Identify which cell holds the provided text, then report its (X, Y) central coordinate. 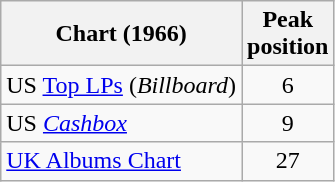
Peakposition (288, 34)
6 (288, 85)
UK Albums Chart (122, 161)
27 (288, 161)
US Cashbox (122, 123)
9 (288, 123)
Chart (1966) (122, 34)
US Top LPs (Billboard) (122, 85)
